Extract the (x, y) coordinate from the center of the cell holding the provided text.  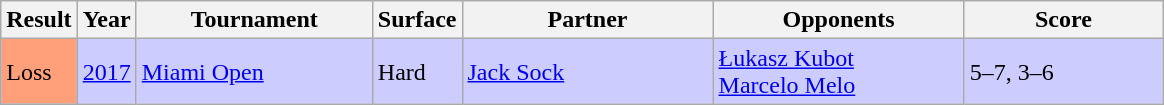
Result (39, 20)
Łukasz Kubot Marcelo Melo (838, 72)
Jack Sock (588, 72)
Year (106, 20)
Miami Open (254, 72)
2017 (106, 72)
5–7, 3–6 (1064, 72)
Tournament (254, 20)
Surface (417, 20)
Partner (588, 20)
Opponents (838, 20)
Loss (39, 72)
Score (1064, 20)
Hard (417, 72)
